Determine the [x, y] coordinate at the center of the cell enclosing the given text.  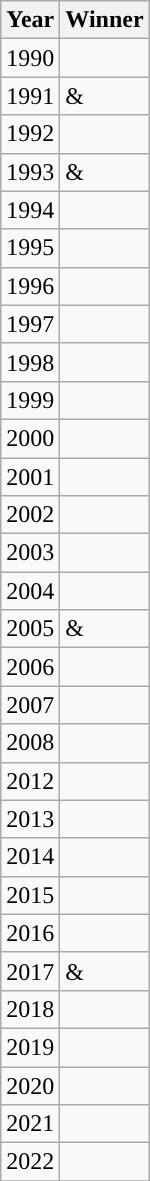
2019 [30, 1047]
1996 [30, 286]
2017 [30, 971]
2014 [30, 857]
2016 [30, 933]
1999 [30, 400]
2018 [30, 1009]
2001 [30, 477]
2022 [30, 1162]
2005 [30, 629]
1992 [30, 134]
1995 [30, 248]
1997 [30, 324]
2008 [30, 743]
2021 [30, 1124]
2012 [30, 781]
2007 [30, 705]
2004 [30, 591]
Year [30, 20]
1993 [30, 172]
1994 [30, 210]
2002 [30, 515]
1998 [30, 362]
2003 [30, 553]
1990 [30, 58]
2006 [30, 667]
2000 [30, 438]
1991 [30, 96]
Winner [104, 20]
2015 [30, 895]
2020 [30, 1085]
2013 [30, 819]
